Capture the cell that displays the provided text and extract its (x, y) central coordinate. 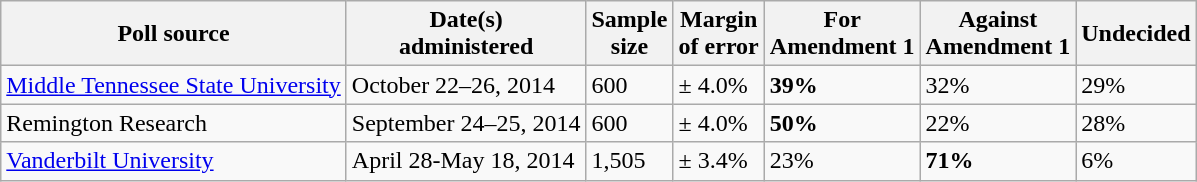
71% (998, 161)
AgainstAmendment 1 (998, 34)
Vanderbilt University (174, 161)
28% (1136, 123)
October 22–26, 2014 (466, 85)
ForAmendment 1 (842, 34)
1,505 (630, 161)
32% (998, 85)
± 3.4% (718, 161)
April 28-May 18, 2014 (466, 161)
Remington Research (174, 123)
6% (1136, 161)
September 24–25, 2014 (466, 123)
29% (1136, 85)
Poll source (174, 34)
22% (998, 123)
Marginof error (718, 34)
50% (842, 123)
Undecided (1136, 34)
Date(s)administered (466, 34)
23% (842, 161)
Samplesize (630, 34)
39% (842, 85)
Middle Tennessee State University (174, 85)
